Extract the [x, y] coordinate from the center of the cell holding the provided text.  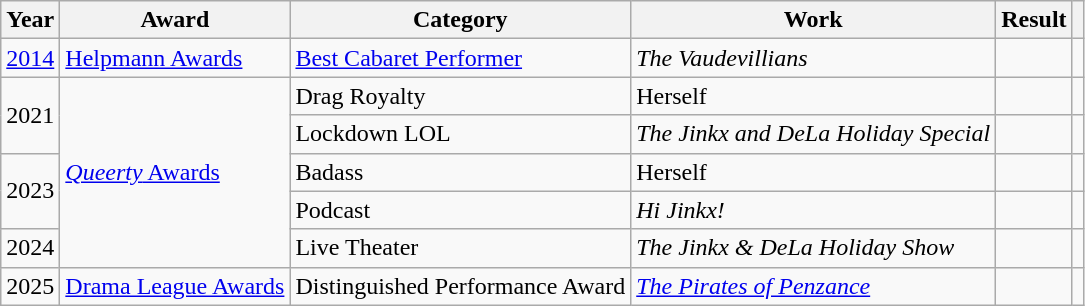
Badass [460, 172]
2021 [30, 115]
Podcast [460, 210]
2014 [30, 58]
2025 [30, 286]
The Vaudevillians [814, 58]
The Jinkx & DeLa Holiday Show [814, 248]
Distinguished Performance Award [460, 286]
Drag Royalty [460, 96]
Lockdown LOL [460, 134]
The Pirates of Penzance [814, 286]
2024 [30, 248]
Result [1034, 20]
Helpmann Awards [175, 58]
Live Theater [460, 248]
The Jinkx and DeLa Holiday Special [814, 134]
Year [30, 20]
Award [175, 20]
Drama League Awards [175, 286]
Best Cabaret Performer [460, 58]
Queerty Awards [175, 172]
Category [460, 20]
Hi Jinkx! [814, 210]
2023 [30, 191]
Work [814, 20]
